Return [x, y] of the center of cell containing provided text 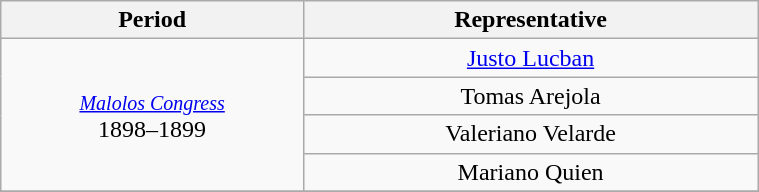
Malolos Congress1898–1899 [152, 115]
Valeriano Velarde [530, 134]
Mariano Quien [530, 172]
Justo Lucban [530, 58]
Tomas Arejola [530, 96]
Representative [530, 20]
Period [152, 20]
